Locate the cell with the specified text and output its (X, Y) center coordinate. 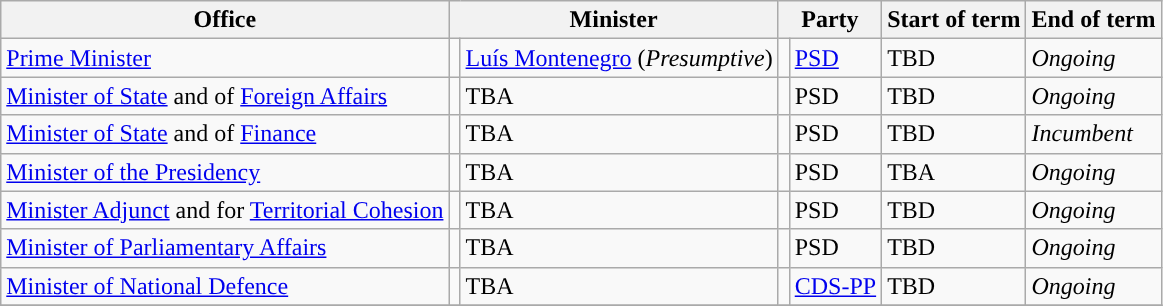
Incumbent (1094, 134)
Office (225, 20)
Party (830, 20)
CDS-PP (835, 286)
Prime Minister (225, 58)
Minister of the Presidency (225, 172)
Minister (614, 20)
Minister of National Defence (225, 286)
End of term (1094, 20)
Minister Adjunct and for Territorial Cohesion (225, 210)
Minister of State and of Foreign Affairs (225, 96)
Luís Montenegro (Presumptive) (619, 58)
Minister of Parliamentary Affairs (225, 248)
Minister of State and of Finance (225, 134)
Start of term (954, 20)
